From the cell containing the given text, extract its center point as [X, Y] coordinate. 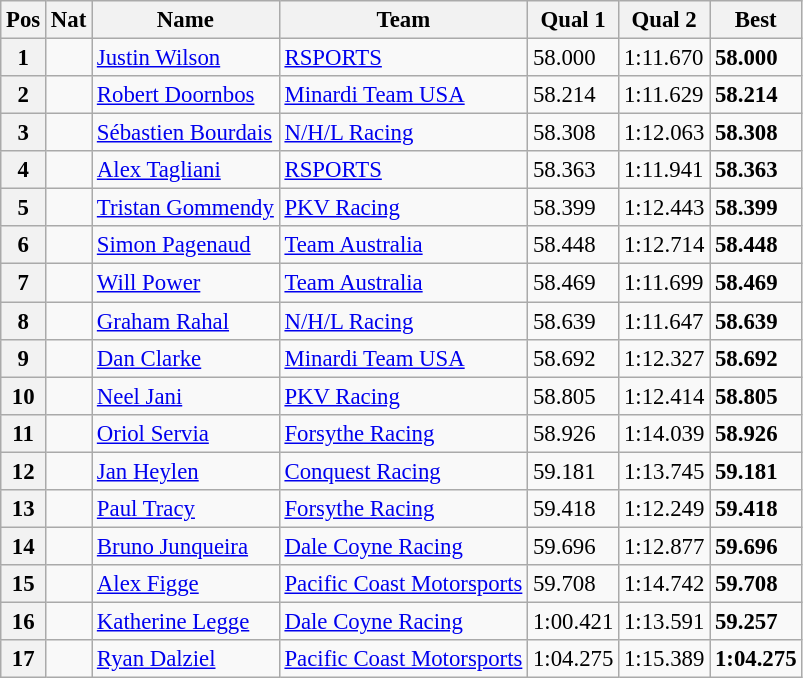
1:13.745 [664, 471]
Bruno Junqueira [186, 546]
Robert Doornbos [186, 95]
Justin Wilson [186, 58]
1 [24, 58]
1:12.249 [664, 509]
1:11.647 [664, 321]
Team [404, 20]
Tristan Gommendy [186, 208]
Simon Pagenaud [186, 245]
12 [24, 471]
1:11.699 [664, 283]
1:12.327 [664, 358]
16 [24, 621]
Graham Rahal [186, 321]
2 [24, 95]
Pos [24, 20]
1:11.670 [664, 58]
Name [186, 20]
Dan Clarke [186, 358]
1:14.039 [664, 433]
1:13.591 [664, 621]
Alex Figge [186, 584]
17 [24, 659]
11 [24, 433]
Alex Tagliani [186, 170]
15 [24, 584]
Ryan Dalziel [186, 659]
Oriol Servia [186, 433]
Neel Jani [186, 396]
Nat [69, 20]
Sébastien Bourdais [186, 133]
1:12.714 [664, 245]
8 [24, 321]
1:11.941 [664, 170]
1:12.414 [664, 396]
13 [24, 509]
1:12.063 [664, 133]
1:15.389 [664, 659]
1:11.629 [664, 95]
1:14.742 [664, 584]
59.257 [756, 621]
1:12.443 [664, 208]
9 [24, 358]
7 [24, 283]
Best [756, 20]
Qual 2 [664, 20]
1:00.421 [574, 621]
Paul Tracy [186, 509]
Katherine Legge [186, 621]
1:12.877 [664, 546]
Conquest Racing [404, 471]
5 [24, 208]
Qual 1 [574, 20]
Jan Heylen [186, 471]
Will Power [186, 283]
10 [24, 396]
3 [24, 133]
14 [24, 546]
6 [24, 245]
4 [24, 170]
